Find where the given text appears and provide that cell's center as [x, y] coordinate. 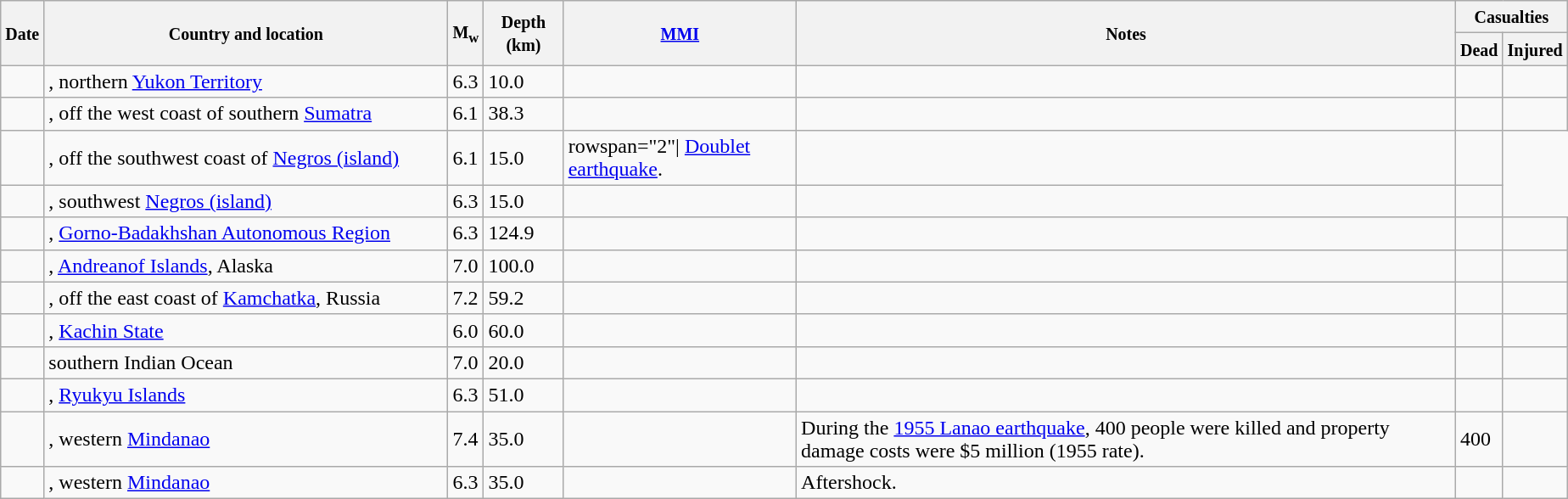
Date [22, 33]
During the 1955 Lanao earthquake, 400 people were killed and property damage costs were $5 million (1955 rate). [1127, 438]
59.2 [524, 298]
100.0 [524, 266]
20.0 [524, 362]
rowspan="2"| Doublet earthquake. [680, 158]
38.3 [524, 114]
7.2 [466, 298]
, off the west coast of southern Sumatra [246, 114]
6.0 [466, 330]
, Kachin State [246, 330]
, northern Yukon Territory [246, 81]
, Ryukyu Islands [246, 395]
400 [1479, 438]
Mw [466, 33]
Casualties [1511, 17]
51.0 [524, 395]
southern Indian Ocean [246, 362]
Notes [1127, 33]
Aftershock. [1127, 483]
MMI [680, 33]
60.0 [524, 330]
, off the southwest coast of Negros (island) [246, 158]
10.0 [524, 81]
7.4 [466, 438]
Dead [1479, 49]
124.9 [524, 233]
, Andreanof Islands, Alaska [246, 266]
Country and location [246, 33]
, southwest Negros (island) [246, 201]
Depth (km) [524, 33]
, Gorno-Badakhshan Autonomous Region [246, 233]
, off the east coast of Kamchatka, Russia [246, 298]
Injured [1535, 49]
